From the cell containing the given text, extract its center point as (x, y) coordinate. 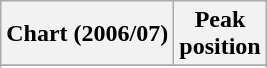
Chart (2006/07) (88, 34)
Peak position (220, 34)
